Output the [X, Y] coordinate of the center of the cell containing the given text.  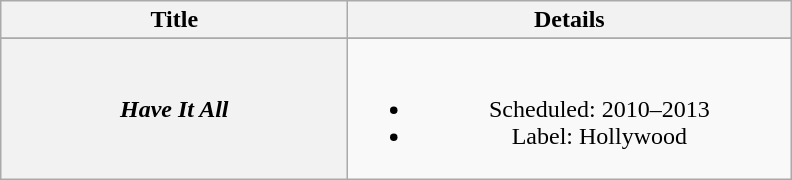
Title [174, 20]
Scheduled: 2010–2013Label: Hollywood [570, 109]
Have It All [174, 109]
Details [570, 20]
